Determine the (x, y) coordinate at the center of the cell enclosing the given text.  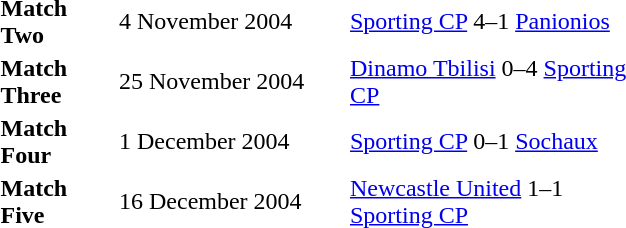
25 November 2004 (232, 82)
1 December 2004 (232, 142)
